From the cell containing the given text, extract its center point as (X, Y) coordinate. 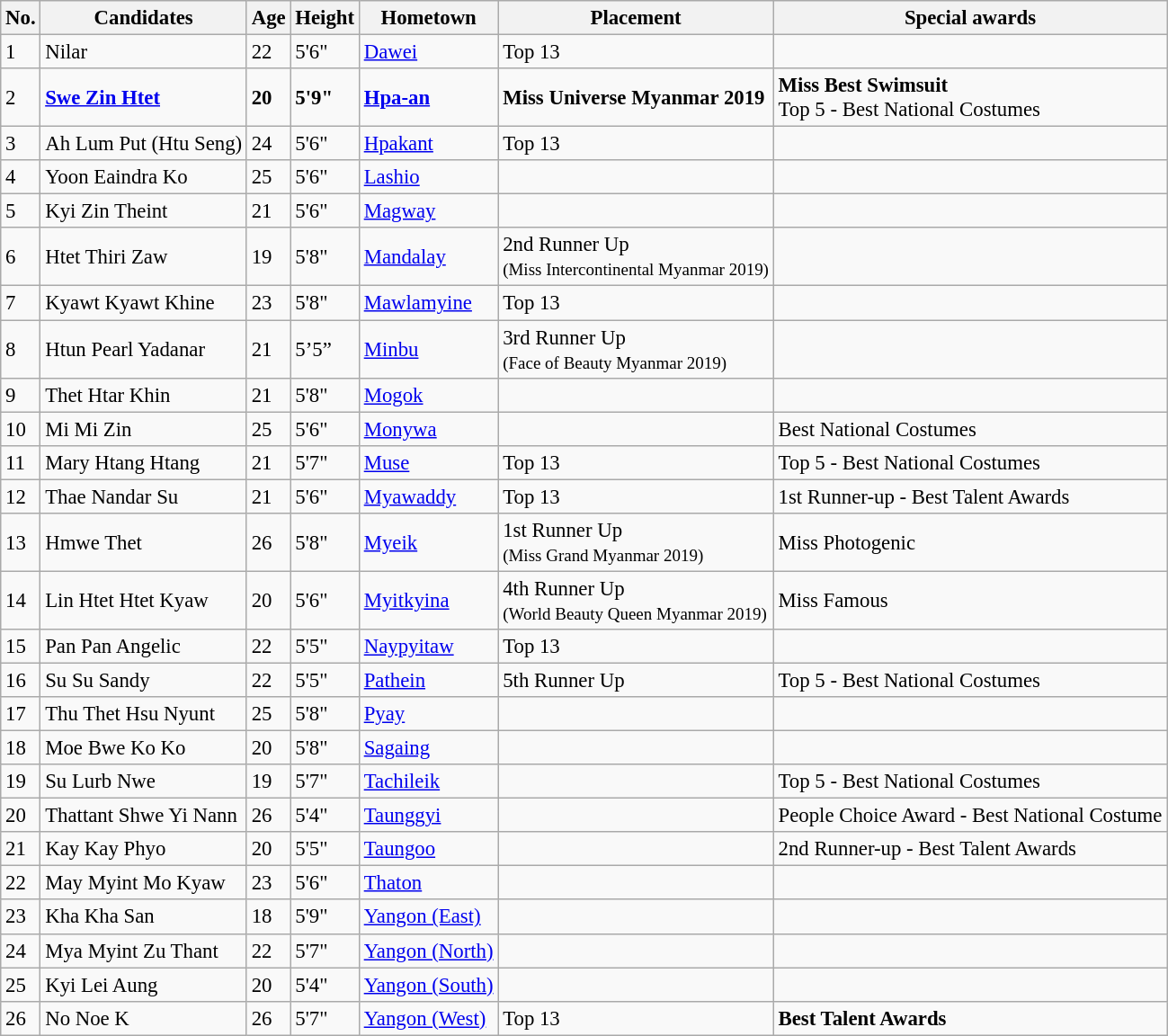
Yangon (East) (428, 917)
Yangon (North) (428, 951)
6 (21, 257)
Mawlamyine (428, 303)
Mogok (428, 395)
Pathein (428, 680)
Myawaddy (428, 496)
5 (21, 211)
Magway (428, 211)
Hmwe Thet (144, 543)
14 (21, 601)
Thattant Shwe Yi Nann (144, 816)
Miss Universe Myanmar 2019 (636, 97)
Pan Pan Angelic (144, 647)
Thu Thet Hsu Nyunt (144, 714)
Swe Zin Htet (144, 97)
Lin Htet Htet Kyaw (144, 601)
Htun Pearl Yadanar (144, 349)
Kyi Zin Theint (144, 211)
13 (21, 543)
Taungoo (428, 849)
15 (21, 647)
Height (325, 18)
Thae Nandar Su (144, 496)
1 (21, 52)
5’5” (325, 349)
5th Runner Up (636, 680)
Minbu (428, 349)
No. (21, 18)
Dawei (428, 52)
16 (21, 680)
Special awards (969, 18)
12 (21, 496)
Naypyitaw (428, 647)
Yangon (South) (428, 985)
Yangon (West) (428, 1018)
2nd Runner Up (Miss Intercontinental Myanmar 2019) (636, 257)
Yoon Eaindra Ko (144, 177)
Miss Photogenic (969, 543)
Miss Famous (969, 601)
Candidates (144, 18)
2 (21, 97)
Myeik (428, 543)
10 (21, 429)
1st Runner-up - Best Talent Awards (969, 496)
Tachileik (428, 781)
Thaton (428, 883)
2nd Runner-up - Best Talent Awards (969, 849)
Ah Lum Put (Htu Seng) (144, 144)
Su Su Sandy (144, 680)
Kyi Lei Aung (144, 985)
Age (268, 18)
Pyay (428, 714)
Muse (428, 462)
Miss Best SwimsuitTop 5 - Best National Costumes (969, 97)
4th Runner Up (World Beauty Queen Myanmar 2019) (636, 601)
17 (21, 714)
Kyawt Kyawt Khine (144, 303)
Mya Myint Zu Thant (144, 951)
7 (21, 303)
Kay Kay Phyo (144, 849)
Sagaing (428, 748)
Lashio (428, 177)
Hpa-an (428, 97)
1st Runner Up (Miss Grand Myanmar 2019) (636, 543)
No Noe K (144, 1018)
Taunggyi (428, 816)
8 (21, 349)
Mi Mi Zin (144, 429)
People Choice Award - Best National Costume (969, 816)
Htet Thiri Zaw (144, 257)
Nilar (144, 52)
Monywa (428, 429)
Su Lurb Nwe (144, 781)
Mandalay (428, 257)
9 (21, 395)
11 (21, 462)
Hometown (428, 18)
3 (21, 144)
3rd Runner Up (Face of Beauty Myanmar 2019) (636, 349)
Best National Costumes (969, 429)
Mary Htang Htang (144, 462)
Hpakant (428, 144)
Thet Htar Khin (144, 395)
Best Talent Awards (969, 1018)
Placement (636, 18)
Moe Bwe Ko Ko (144, 748)
Myitkyina (428, 601)
May Myint Mo Kyaw (144, 883)
4 (21, 177)
Kha Kha San (144, 917)
